Identify which cell holds the provided text, then report its [x, y] central coordinate. 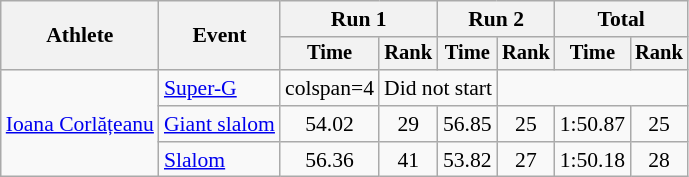
29 [408, 124]
Super-G [220, 88]
Run 1 [359, 19]
Run 2 [496, 19]
Event [220, 36]
1:50.87 [592, 124]
54.02 [330, 124]
Did not start [438, 88]
56.85 [467, 124]
Ioana Corlățeanu [80, 124]
Total [622, 19]
Giant slalom [220, 124]
Athlete [80, 36]
colspan=4 [330, 88]
